Detect which cell encompasses the target text, then output its [x, y] center coordinate. 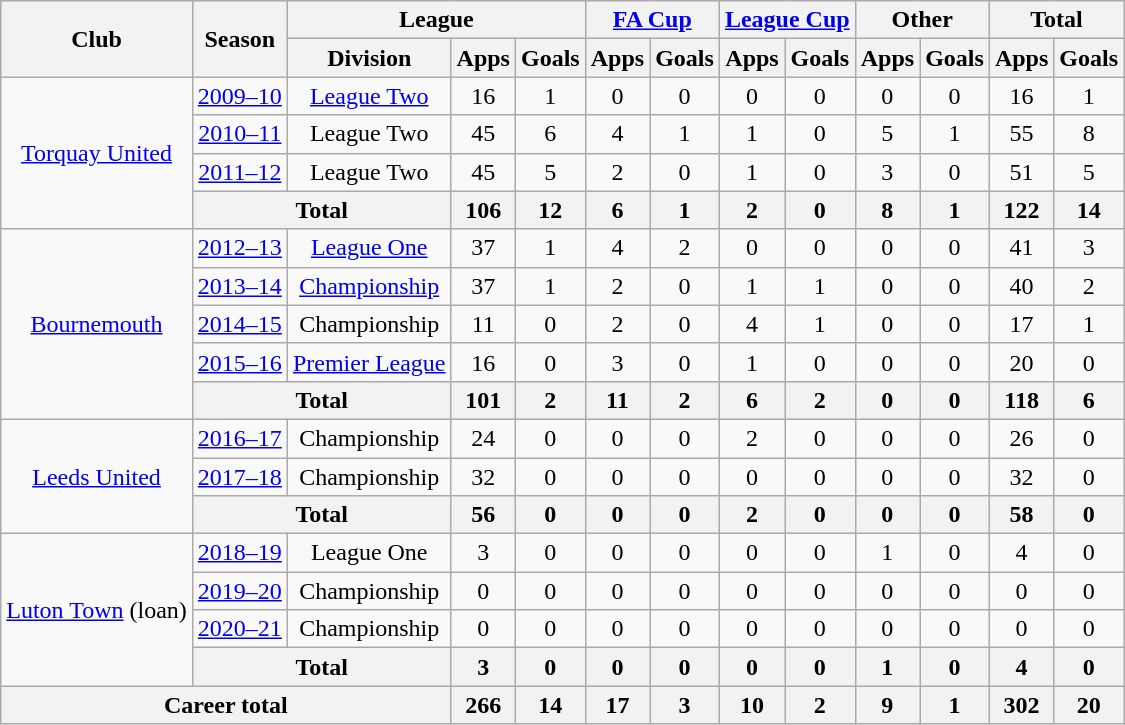
266 [483, 705]
Luton Town (loan) [97, 610]
55 [1021, 134]
2020–21 [240, 629]
2012–13 [240, 248]
2010–11 [240, 134]
Premier League [369, 362]
League Cup [787, 20]
League [436, 20]
2014–15 [240, 324]
2011–12 [240, 172]
118 [1021, 400]
40 [1021, 286]
10 [752, 705]
2017–18 [240, 477]
302 [1021, 705]
122 [1021, 210]
Division [369, 58]
58 [1021, 515]
2016–17 [240, 438]
41 [1021, 248]
2015–16 [240, 362]
Leeds United [97, 476]
51 [1021, 172]
FA Cup [652, 20]
24 [483, 438]
101 [483, 400]
Other [922, 20]
26 [1021, 438]
12 [550, 210]
Career total [226, 705]
2018–19 [240, 553]
2009–10 [240, 96]
9 [887, 705]
56 [483, 515]
Bournemouth [97, 324]
106 [483, 210]
2013–14 [240, 286]
Club [97, 39]
2019–20 [240, 591]
Torquay United [97, 153]
Season [240, 39]
